Extract the [x, y] coordinate from the center of the cell holding the provided text.  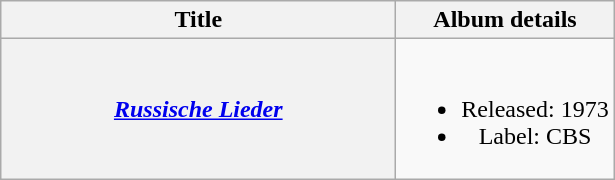
Album details [505, 20]
Released: 1973Label: CBS [505, 109]
Russische Lieder [198, 109]
Title [198, 20]
